Locate the cell with the specified text and output its (x, y) center coordinate. 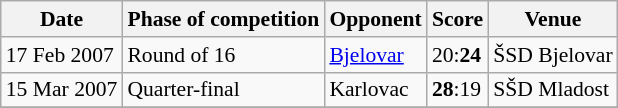
17 Feb 2007 (62, 55)
SŠD Mladost (552, 90)
Bjelovar (376, 55)
ŠSD Bjelovar (552, 55)
Venue (552, 19)
20:24 (458, 55)
15 Mar 2007 (62, 90)
Phase of competition (223, 19)
Opponent (376, 19)
28:19 (458, 90)
Date (62, 19)
Score (458, 19)
Round of 16 (223, 55)
Karlovac (376, 90)
Quarter-final (223, 90)
